Return the [X, Y] coordinate for the center point of the cell that contains the specified text.  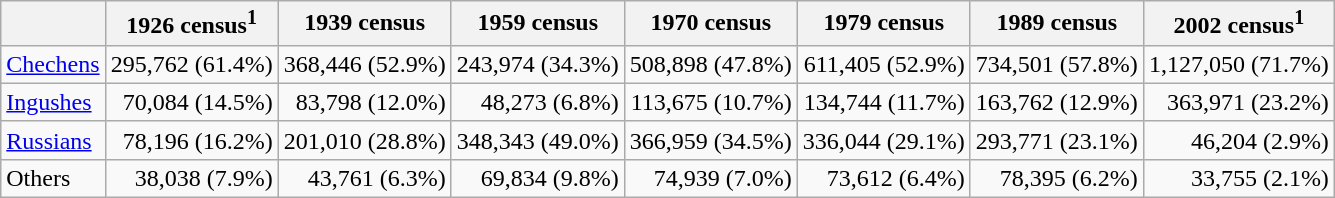
1979 census [884, 24]
611,405 (52.9%) [884, 64]
295,762 (61.4%) [192, 64]
Others [53, 178]
363,971 (23.2%) [1238, 102]
1939 census [364, 24]
73,612 (6.4%) [884, 178]
1,127,050 (71.7%) [1238, 64]
Russians [53, 140]
78,395 (6.2%) [1056, 178]
1989 census [1056, 24]
508,898 (47.8%) [710, 64]
1970 census [710, 24]
366,959 (34.5%) [710, 140]
734,501 (57.8%) [1056, 64]
38,038 (7.9%) [192, 178]
336,044 (29.1%) [884, 140]
2002 census1 [1238, 24]
Ingushes [53, 102]
1959 census [538, 24]
113,675 (10.7%) [710, 102]
243,974 (34.3%) [538, 64]
48,273 (6.8%) [538, 102]
78,196 (16.2%) [192, 140]
43,761 (6.3%) [364, 178]
33,755 (2.1%) [1238, 178]
134,744 (11.7%) [884, 102]
Chechens [53, 64]
368,446 (52.9%) [364, 64]
74,939 (7.0%) [710, 178]
163,762 (12.9%) [1056, 102]
70,084 (14.5%) [192, 102]
1926 census1 [192, 24]
348,343 (49.0%) [538, 140]
201,010 (28.8%) [364, 140]
46,204 (2.9%) [1238, 140]
293,771 (23.1%) [1056, 140]
69,834 (9.8%) [538, 178]
83,798 (12.0%) [364, 102]
